Pinpoint the cell where the given text exists, returning its (X, Y) midpoint coordinate. 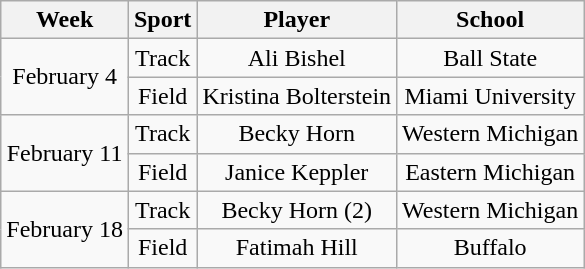
Ball State (490, 58)
Becky Horn (2) (297, 210)
Buffalo (490, 248)
Ali Bishel (297, 58)
Week (65, 20)
Eastern Michigan (490, 172)
School (490, 20)
Miami University (490, 96)
February 18 (65, 229)
Player (297, 20)
Sport (162, 20)
Kristina Bolterstein (297, 96)
Janice Keppler (297, 172)
February 11 (65, 153)
Becky Horn (297, 134)
February 4 (65, 77)
Fatimah Hill (297, 248)
